Locate the cell with the specified text and output its [X, Y] center coordinate. 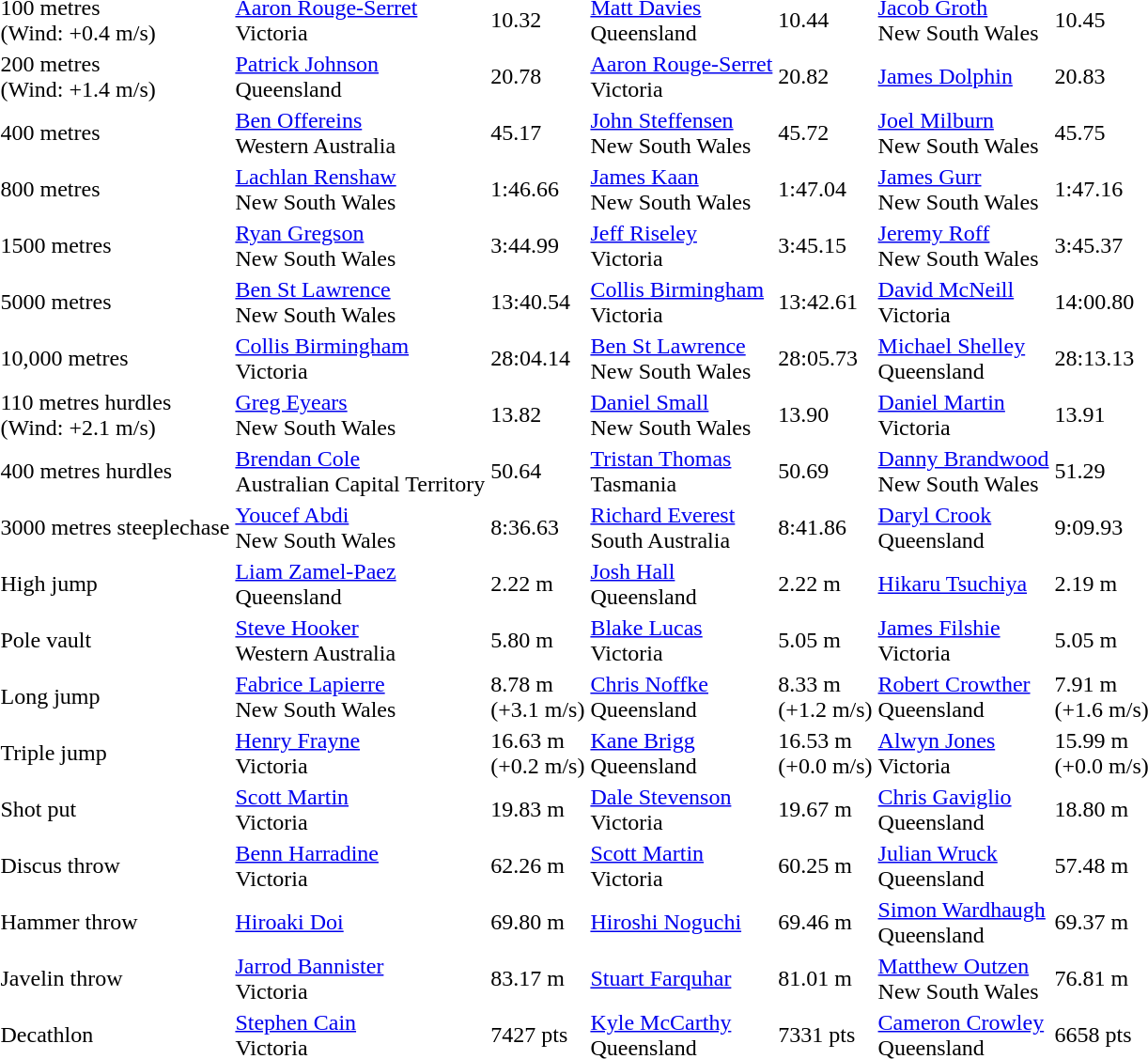
69.46 m [825, 923]
James GurrNew South Wales [964, 190]
John SteffensenNew South Wales [682, 133]
Daryl CrookQueensland [964, 528]
Matthew OutzenNew South Wales [964, 979]
Josh HallQueensland [682, 584]
Henry FrayneVictoria [361, 754]
16.53 m (+0.0 m/s) [825, 754]
20.82 [825, 77]
28:05.73 [825, 359]
1:47.04 [825, 190]
Jeff RiseleyVictoria [682, 246]
Hiroshi Noguchi [682, 923]
8.78 m (+3.1 m/s) [537, 697]
Chris NoffkeQueensland [682, 697]
8.33 m (+1.2 m/s) [825, 697]
Daniel SmallNew South Wales [682, 415]
Richard EverestSouth Australia [682, 528]
Kane BriggQueensland [682, 754]
Danny BrandwoodNew South Wales [964, 472]
Lachlan RenshawNew South Wales [361, 190]
Liam Zamel-PaezQueensland [361, 584]
13.90 [825, 415]
3:45.15 [825, 246]
13:40.54 [537, 303]
Patrick JohnsonQueensland [361, 77]
69.80 m [537, 923]
Alwyn JonesVictoria [964, 754]
13.82 [537, 415]
Aaron Rouge-SerretVictoria [682, 77]
3:44.99 [537, 246]
60.25 m [825, 866]
James KaanNew South Wales [682, 190]
Ryan GregsonNew South Wales [361, 246]
Michael ShelleyQueensland [964, 359]
Simon WardhaughQueensland [964, 923]
20.78 [537, 77]
13:42.61 [825, 303]
James Dolphin [964, 77]
Tristan ThomasTasmania [682, 472]
1:46.66 [537, 190]
62.26 m [537, 866]
Stuart Farquhar [682, 979]
16.63 m (+0.2 m/s) [537, 754]
Blake LucasVictoria [682, 641]
Robert CrowtherQueensland [964, 697]
5.80 m [537, 641]
5.05 m [825, 641]
Daniel MartinVictoria [964, 415]
Benn HarradineVictoria [361, 866]
Fabrice LapierreNew South Wales [361, 697]
50.69 [825, 472]
David McNeillVictoria [964, 303]
Steve HookerWestern Australia [361, 641]
Joel MilburnNew South Wales [964, 133]
45.72 [825, 133]
8:41.86 [825, 528]
50.64 [537, 472]
Jeremy RoffNew South Wales [964, 246]
19.83 m [537, 810]
Hiroaki Doi [361, 923]
Dale StevensonVictoria [682, 810]
81.01 m [825, 979]
Julian WruckQueensland [964, 866]
Chris GaviglioQueensland [964, 810]
Hikaru Tsuchiya [964, 584]
19.67 m [825, 810]
James FilshieVictoria [964, 641]
Ben OffereinsWestern Australia [361, 133]
83.17 m [537, 979]
45.17 [537, 133]
Brendan ColeAustralian Capital Territory [361, 472]
Greg EyearsNew South Wales [361, 415]
8:36.63 [537, 528]
Youcef AbdiNew South Wales [361, 528]
Jarrod BannisterVictoria [361, 979]
28:04.14 [537, 359]
